Search for the cell housing the specified text and yield its [X, Y] center coordinate. 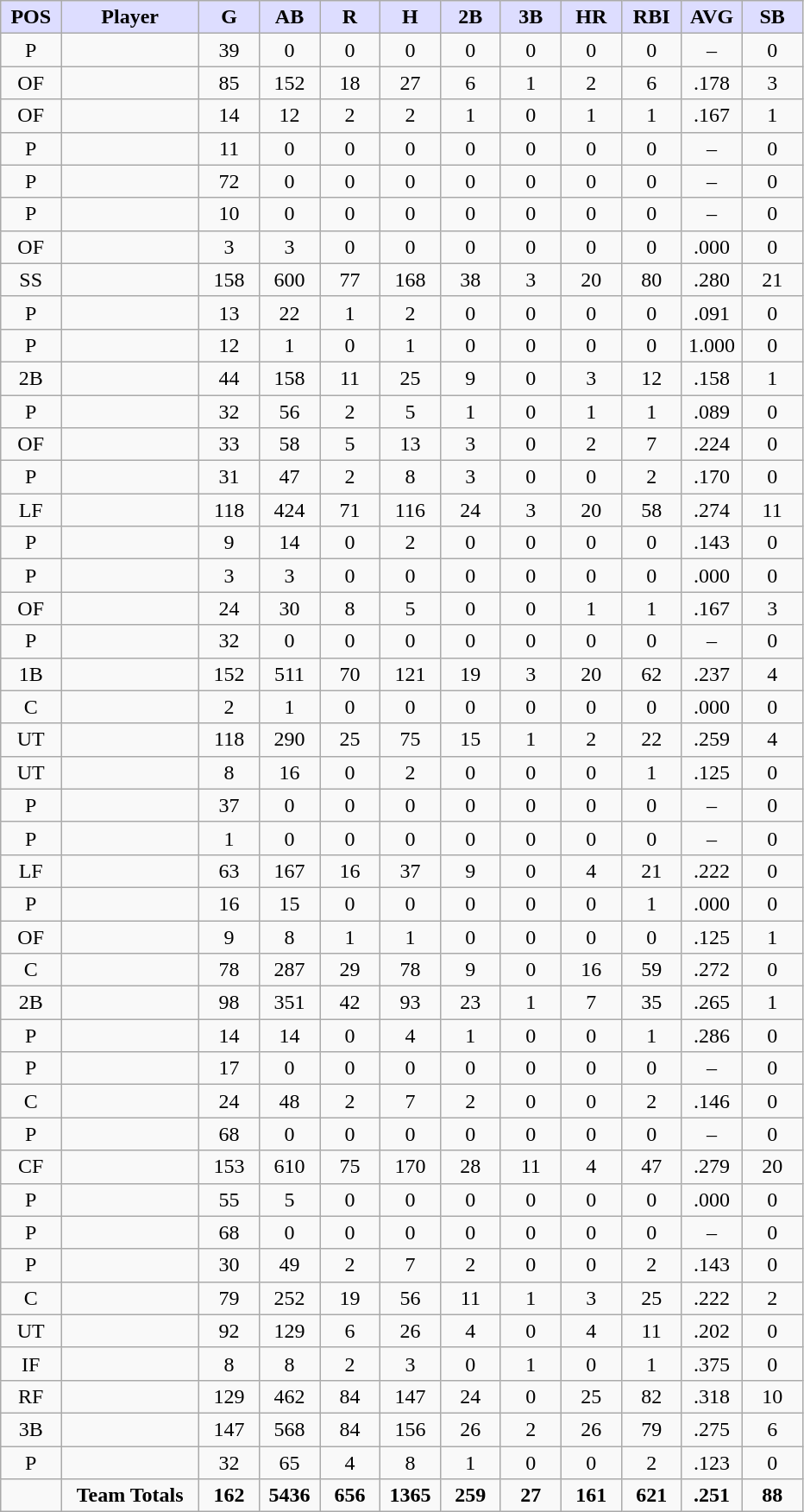
G [229, 17]
98 [229, 1003]
IF [31, 1364]
70 [349, 674]
156 [410, 1429]
259 [470, 1496]
.178 [712, 83]
153 [229, 1167]
121 [410, 674]
49 [290, 1265]
77 [349, 280]
35 [651, 1003]
424 [290, 510]
33 [229, 444]
29 [349, 970]
80 [651, 280]
.375 [712, 1364]
R [349, 17]
656 [349, 1496]
600 [290, 280]
1B [31, 674]
72 [229, 181]
.091 [712, 312]
55 [229, 1200]
287 [290, 970]
.279 [712, 1167]
.202 [712, 1331]
.237 [712, 674]
252 [290, 1298]
511 [290, 674]
59 [651, 970]
63 [229, 871]
1365 [410, 1496]
H [410, 17]
621 [651, 1496]
SS [31, 280]
RF [31, 1396]
351 [290, 1003]
28 [470, 1167]
610 [290, 1167]
162 [229, 1496]
17 [229, 1068]
62 [651, 674]
44 [229, 378]
Player [130, 17]
168 [410, 280]
.259 [712, 740]
18 [349, 83]
85 [229, 83]
568 [290, 1429]
Team Totals [130, 1496]
39 [229, 50]
1.000 [712, 345]
.158 [712, 378]
AVG [712, 17]
462 [290, 1396]
POS [31, 17]
170 [410, 1167]
65 [290, 1463]
88 [772, 1496]
.089 [712, 412]
5436 [290, 1496]
167 [290, 871]
38 [470, 280]
290 [290, 740]
71 [349, 510]
.286 [712, 1036]
92 [229, 1331]
.123 [712, 1463]
.275 [712, 1429]
.280 [712, 280]
93 [410, 1003]
.265 [712, 1003]
116 [410, 510]
23 [470, 1003]
SB [772, 17]
.224 [712, 444]
.146 [712, 1101]
31 [229, 477]
RBI [651, 17]
HR [591, 17]
42 [349, 1003]
.274 [712, 510]
161 [591, 1496]
.318 [712, 1396]
.272 [712, 970]
.251 [712, 1496]
AB [290, 17]
82 [651, 1396]
.170 [712, 477]
CF [31, 1167]
48 [290, 1101]
